Return [x, y] of the center of cell containing provided text 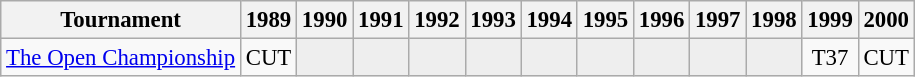
T37 [830, 58]
2000 [886, 20]
1998 [774, 20]
The Open Championship [121, 58]
1999 [830, 20]
Tournament [121, 20]
1995 [605, 20]
1994 [549, 20]
1993 [493, 20]
1996 [661, 20]
1989 [268, 20]
1997 [718, 20]
1990 [325, 20]
1991 [381, 20]
1992 [437, 20]
